For the text-containing cell, return its midpoint in [X, Y] coordinate format. 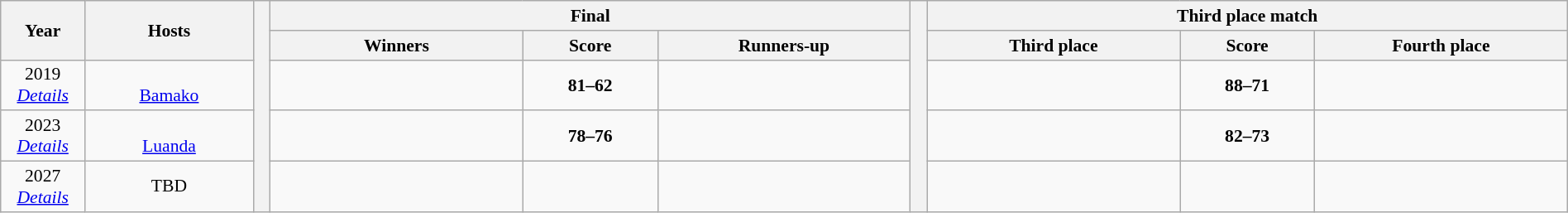
81–62 [590, 85]
Runners-up [784, 46]
Luanda [170, 136]
Winners [397, 46]
Third place match [1247, 16]
2023 Details [43, 136]
82–73 [1247, 136]
Year [43, 30]
78–76 [590, 136]
Bamako [170, 85]
88–71 [1247, 85]
Final [590, 16]
2019 Details [43, 85]
Fourth place [1441, 46]
Hosts [170, 30]
Third place [1054, 46]
TBD [170, 187]
2027 Details [43, 187]
